Return (x, y) of the center of cell containing provided text 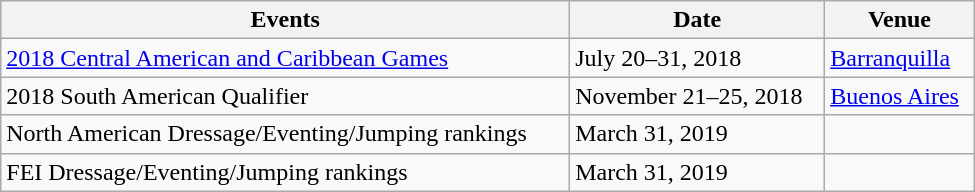
July 20–31, 2018 (698, 58)
Events (286, 20)
Buenos Aires (900, 96)
2018 Central American and Caribbean Games (286, 58)
November 21–25, 2018 (698, 96)
Date (698, 20)
Venue (900, 20)
Barranquilla (900, 58)
2018 South American Qualifier (286, 96)
FEI Dressage/Eventing/Jumping rankings (286, 172)
North American Dressage/Eventing/Jumping rankings (286, 134)
